Detect which cell encompasses the target text, then output its (X, Y) center coordinate. 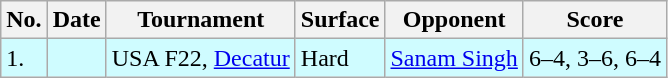
1. (24, 58)
Score (594, 20)
Opponent (454, 20)
USA F22, Decatur (200, 58)
Date (76, 20)
Hard (340, 58)
Surface (340, 20)
Tournament (200, 20)
6–4, 3–6, 6–4 (594, 58)
No. (24, 20)
Sanam Singh (454, 58)
